For the text-containing cell, return its midpoint in [x, y] coordinate format. 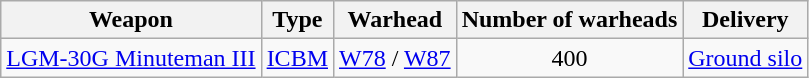
Delivery [746, 20]
W78 / W87 [396, 58]
Warhead [396, 20]
ICBM [297, 58]
Ground silo [746, 58]
400 [570, 58]
Weapon [131, 20]
Number of warheads [570, 20]
LGM-30G Minuteman III [131, 58]
Type [297, 20]
